Extract the [x, y] coordinate from the center of the cell holding the provided text.  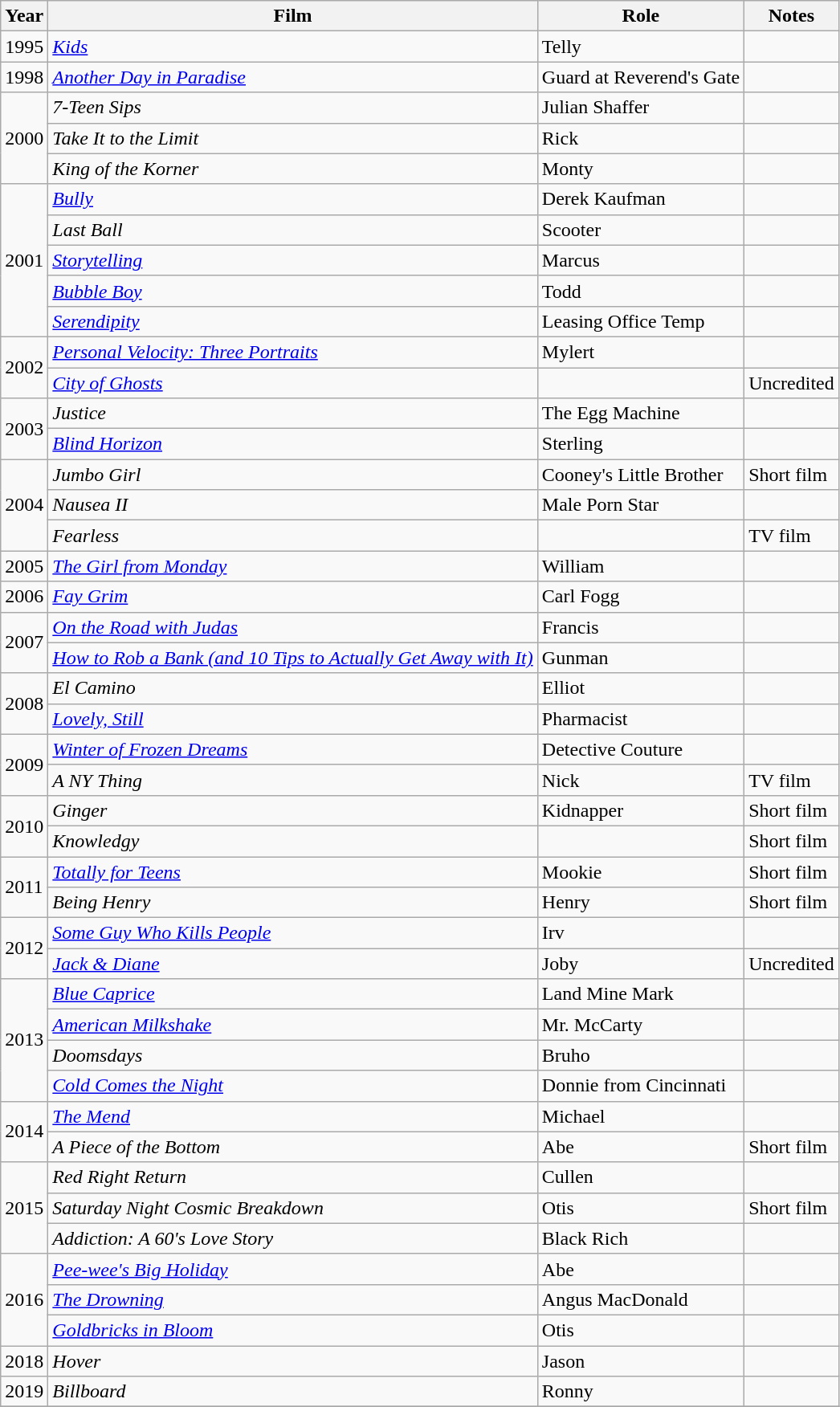
Derek Kaufman [641, 199]
Year [24, 16]
1995 [24, 47]
Hover [292, 1361]
2004 [24, 505]
Joby [641, 964]
City of Ghosts [292, 383]
2003 [24, 429]
2018 [24, 1361]
Another Day in Paradise [292, 77]
Winter of Frozen Dreams [292, 749]
Personal Velocity: Three Portraits [292, 352]
2006 [24, 597]
Black Rich [641, 1238]
El Camino [292, 688]
Sterling [641, 444]
William [641, 566]
Todd [641, 291]
Jack & Diane [292, 964]
How to Rob a Bank (and 10 Tips to Actually Get Away with It) [292, 658]
Cullen [641, 1177]
Kidnapper [641, 810]
Jumbo Girl [292, 475]
Bruho [641, 1055]
2011 [24, 887]
7-Teen Sips [292, 108]
Lovely, Still [292, 719]
Doomsdays [292, 1055]
Fay Grim [292, 597]
Cooney's Little Brother [641, 475]
Marcus [641, 260]
The Egg Machine [641, 414]
Some Guy Who Kills People [292, 933]
2012 [24, 948]
Monty [641, 169]
Carl Fogg [641, 597]
Take It to the Limit [292, 138]
2001 [24, 260]
2007 [24, 642]
King of the Korner [292, 169]
2019 [24, 1392]
1998 [24, 77]
2015 [24, 1208]
Justice [292, 414]
Role [641, 16]
Fearless [292, 536]
On the Road with Judas [292, 627]
Ginger [292, 810]
2005 [24, 566]
Mr. McCarty [641, 1025]
Saturday Night Cosmic Breakdown [292, 1208]
2008 [24, 703]
2009 [24, 765]
Ronny [641, 1392]
Guard at Reverend's Gate [641, 77]
Addiction: A 60's Love Story [292, 1238]
Angus MacDonald [641, 1299]
Jason [641, 1361]
Film [292, 16]
Knowledgy [292, 841]
Goldbricks in Bloom [292, 1330]
2014 [24, 1132]
Pharmacist [641, 719]
Donnie from Cincinnati [641, 1086]
Red Right Return [292, 1177]
The Mend [292, 1116]
Last Ball [292, 230]
Gunman [641, 658]
Telly [641, 47]
Pee-wee's Big Holiday [292, 1269]
2013 [24, 1040]
Rick [641, 138]
A NY Thing [292, 780]
Male Porn Star [641, 505]
2000 [24, 138]
Irv [641, 933]
Henry [641, 903]
2016 [24, 1299]
Bubble Boy [292, 291]
Serendipity [292, 321]
Leasing Office Temp [641, 321]
Land Mine Mark [641, 994]
Julian Shaffer [641, 108]
Kids [292, 47]
Notes [792, 16]
Nausea II [292, 505]
Blind Horizon [292, 444]
Michael [641, 1116]
The Drowning [292, 1299]
Nick [641, 780]
The Girl from Monday [292, 566]
Elliot [641, 688]
Billboard [292, 1392]
Cold Comes the Night [292, 1086]
Storytelling [292, 260]
Detective Couture [641, 749]
Scooter [641, 230]
A Piece of the Bottom [292, 1147]
American Milkshake [292, 1025]
Being Henry [292, 903]
2002 [24, 367]
Mylert [641, 352]
Totally for Teens [292, 871]
Bully [292, 199]
Blue Caprice [292, 994]
2010 [24, 826]
Francis [641, 627]
Mookie [641, 871]
